For the text-containing cell, return its midpoint in [x, y] coordinate format. 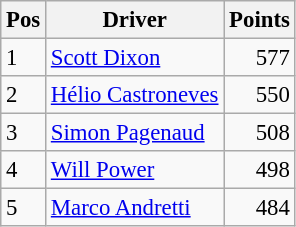
Points [260, 20]
5 [24, 208]
498 [260, 170]
Marco Andretti [135, 208]
Driver [135, 20]
Simon Pagenaud [135, 133]
484 [260, 208]
Hélio Castroneves [135, 95]
Pos [24, 20]
550 [260, 95]
508 [260, 133]
577 [260, 58]
4 [24, 170]
2 [24, 95]
Will Power [135, 170]
1 [24, 58]
Scott Dixon [135, 58]
3 [24, 133]
